Provide the (X, Y) coordinate of the cell's center where the given text is located.  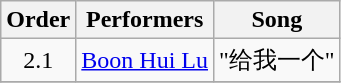
Boon Hui Lu (145, 60)
Song (278, 20)
"给我一个" (278, 60)
Performers (145, 20)
2.1 (38, 60)
Order (38, 20)
